Provide the (X, Y) coordinate of the cell's center where the given text is located.  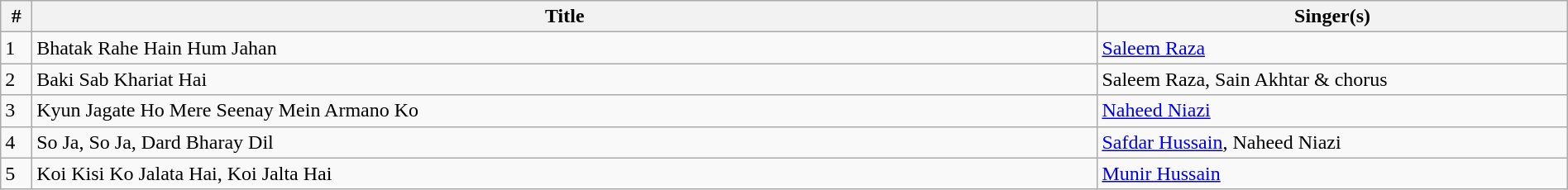
2 (17, 79)
Singer(s) (1332, 17)
Munir Hussain (1332, 173)
Kyun Jagate Ho Mere Seenay Mein Armano Ko (565, 111)
Baki Sab Khariat Hai (565, 79)
Title (565, 17)
Bhatak Rahe Hain Hum Jahan (565, 48)
4 (17, 142)
Saleem Raza (1332, 48)
So Ja, So Ja, Dard Bharay Dil (565, 142)
1 (17, 48)
Naheed Niazi (1332, 111)
Safdar Hussain, Naheed Niazi (1332, 142)
3 (17, 111)
5 (17, 173)
# (17, 17)
Saleem Raza, Sain Akhtar & chorus (1332, 79)
Koi Kisi Ko Jalata Hai, Koi Jalta Hai (565, 173)
